Detect which cell encompasses the target text, then output its (X, Y) center coordinate. 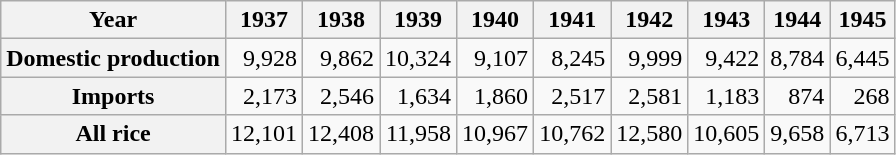
1945 (862, 20)
9,107 (496, 58)
10,762 (572, 134)
1,183 (726, 96)
2,173 (264, 96)
1940 (496, 20)
10,324 (418, 58)
874 (798, 96)
1,860 (496, 96)
12,408 (340, 134)
11,958 (418, 134)
1944 (798, 20)
9,862 (340, 58)
1,634 (418, 96)
All rice (114, 134)
1938 (340, 20)
6,713 (862, 134)
2,546 (340, 96)
1942 (650, 20)
268 (862, 96)
10,605 (726, 134)
9,928 (264, 58)
8,245 (572, 58)
Year (114, 20)
6,445 (862, 58)
9,422 (726, 58)
1937 (264, 20)
10,967 (496, 134)
1943 (726, 20)
9,999 (650, 58)
12,101 (264, 134)
1941 (572, 20)
Imports (114, 96)
9,658 (798, 134)
1939 (418, 20)
2,581 (650, 96)
2,517 (572, 96)
Domestic production (114, 58)
12,580 (650, 134)
8,784 (798, 58)
